Return the [x, y] coordinate for the center point of the cell that contains the specified text.  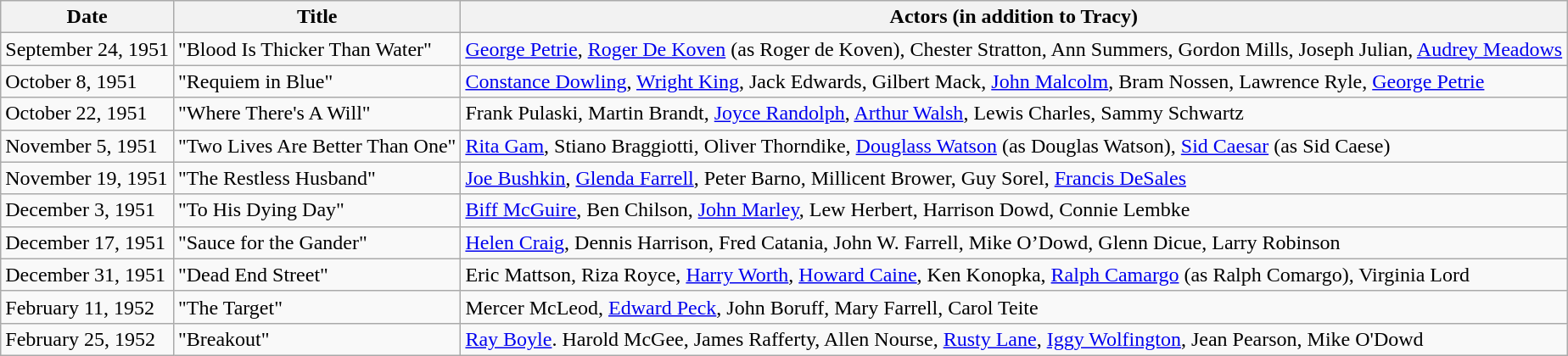
September 24, 1951 [87, 49]
Title [316, 17]
"The Target" [316, 307]
October 8, 1951 [87, 81]
Actors (in addition to Tracy) [1014, 17]
"Requiem in Blue" [316, 81]
"Dead End Street" [316, 275]
"Blood Is Thicker Than Water" [316, 49]
Eric Mattson, Riza Royce, Harry Worth, Howard Caine, Ken Konopka, Ralph Camargo (as Ralph Comargo), Virginia Lord [1014, 275]
December 17, 1951 [87, 242]
December 31, 1951 [87, 275]
Mercer McLeod, Edward Peck, John Boruff, Mary Farrell, Carol Teite [1014, 307]
October 22, 1951 [87, 114]
Helen Craig, Dennis Harrison, Fred Catania, John W. Farrell, Mike O’Dowd, Glenn Dicue, Larry Robinson [1014, 242]
Joe Bushkin, Glenda Farrell, Peter Barno, Millicent Brower, Guy Sorel, Francis DeSales [1014, 178]
Constance Dowling, Wright King, Jack Edwards, Gilbert Mack, John Malcolm, Bram Nossen, Lawrence Ryle, George Petrie [1014, 81]
Date [87, 17]
November 19, 1951 [87, 178]
George Petrie, Roger De Koven (as Roger de Koven), Chester Stratton, Ann Summers, Gordon Mills, Joseph Julian, Audrey Meadows [1014, 49]
"Where There's A Will" [316, 114]
December 3, 1951 [87, 210]
"Breakout" [316, 339]
Ray Boyle. Harold McGee, James Rafferty, Allen Nourse, Rusty Lane, Iggy Wolfington, Jean Pearson, Mike O'Dowd [1014, 339]
Biff McGuire, Ben Chilson, John Marley, Lew Herbert, Harrison Dowd, Connie Lembke [1014, 210]
"The Restless Husband" [316, 178]
Frank Pulaski, Martin Brandt, Joyce Randolph, Arthur Walsh, Lewis Charles, Sammy Schwartz [1014, 114]
"Sauce for the Gander" [316, 242]
Rita Gam, Stiano Braggiotti, Oliver Thorndike, Douglass Watson (as Douglas Watson), Sid Caesar (as Sid Caese) [1014, 146]
"To His Dying Day" [316, 210]
February 11, 1952 [87, 307]
February 25, 1952 [87, 339]
"Two Lives Are Better Than One" [316, 146]
November 5, 1951 [87, 146]
